Pinpoint the cell where the given text exists, returning its [X, Y] midpoint coordinate. 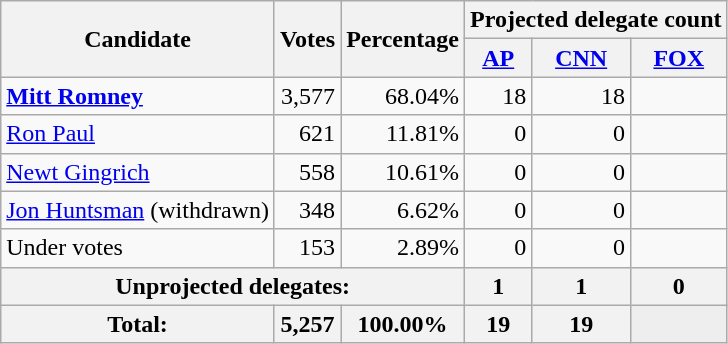
Mitt Romney [138, 96]
CNN [582, 58]
Ron Paul [138, 134]
Votes [307, 39]
2.89% [403, 248]
FOX [678, 58]
153 [307, 248]
100.00% [403, 324]
621 [307, 134]
Total: [138, 324]
Under votes [138, 248]
10.61% [403, 172]
6.62% [403, 210]
Newt Gingrich [138, 172]
Projected delegate count [596, 20]
Unprojected delegates: [233, 286]
AP [498, 58]
5,257 [307, 324]
348 [307, 210]
558 [307, 172]
11.81% [403, 134]
3,577 [307, 96]
Percentage [403, 39]
68.04% [403, 96]
Candidate [138, 39]
Jon Huntsman (withdrawn) [138, 210]
